Return the (X, Y) coordinate for the center point of the cell that contains the specified text.  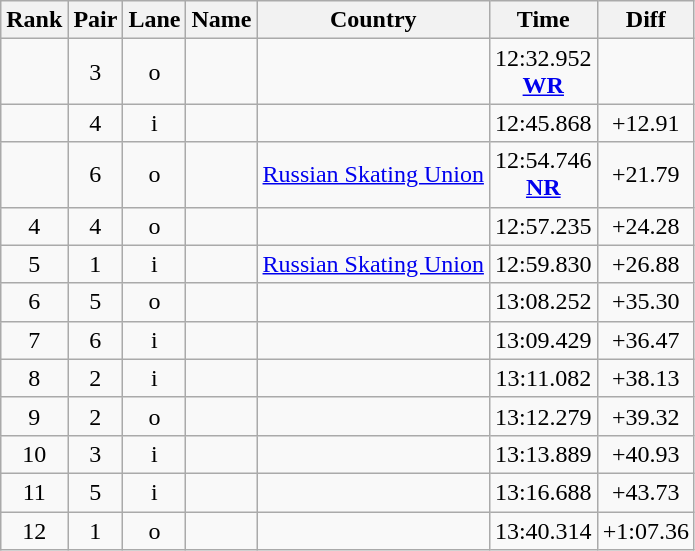
12:45.868 (543, 123)
12:54.746NR (543, 174)
+39.32 (646, 416)
Name (222, 20)
12 (34, 531)
+36.47 (646, 340)
13:09.429 (543, 340)
+38.13 (646, 378)
7 (34, 340)
+21.79 (646, 174)
+24.28 (646, 226)
+40.93 (646, 454)
9 (34, 416)
13:16.688 (543, 492)
Diff (646, 20)
Lane (154, 20)
10 (34, 454)
+26.88 (646, 264)
+12.91 (646, 123)
+1:07.36 (646, 531)
13:08.252 (543, 302)
12:57.235 (543, 226)
Pair (96, 20)
+43.73 (646, 492)
11 (34, 492)
Country (373, 20)
13:13.889 (543, 454)
13:12.279 (543, 416)
+35.30 (646, 302)
Time (543, 20)
8 (34, 378)
Rank (34, 20)
13:11.082 (543, 378)
12:32.952WR (543, 72)
12:59.830 (543, 264)
13:40.314 (543, 531)
